Output the (x, y) coordinate of the center of the cell containing the given text.  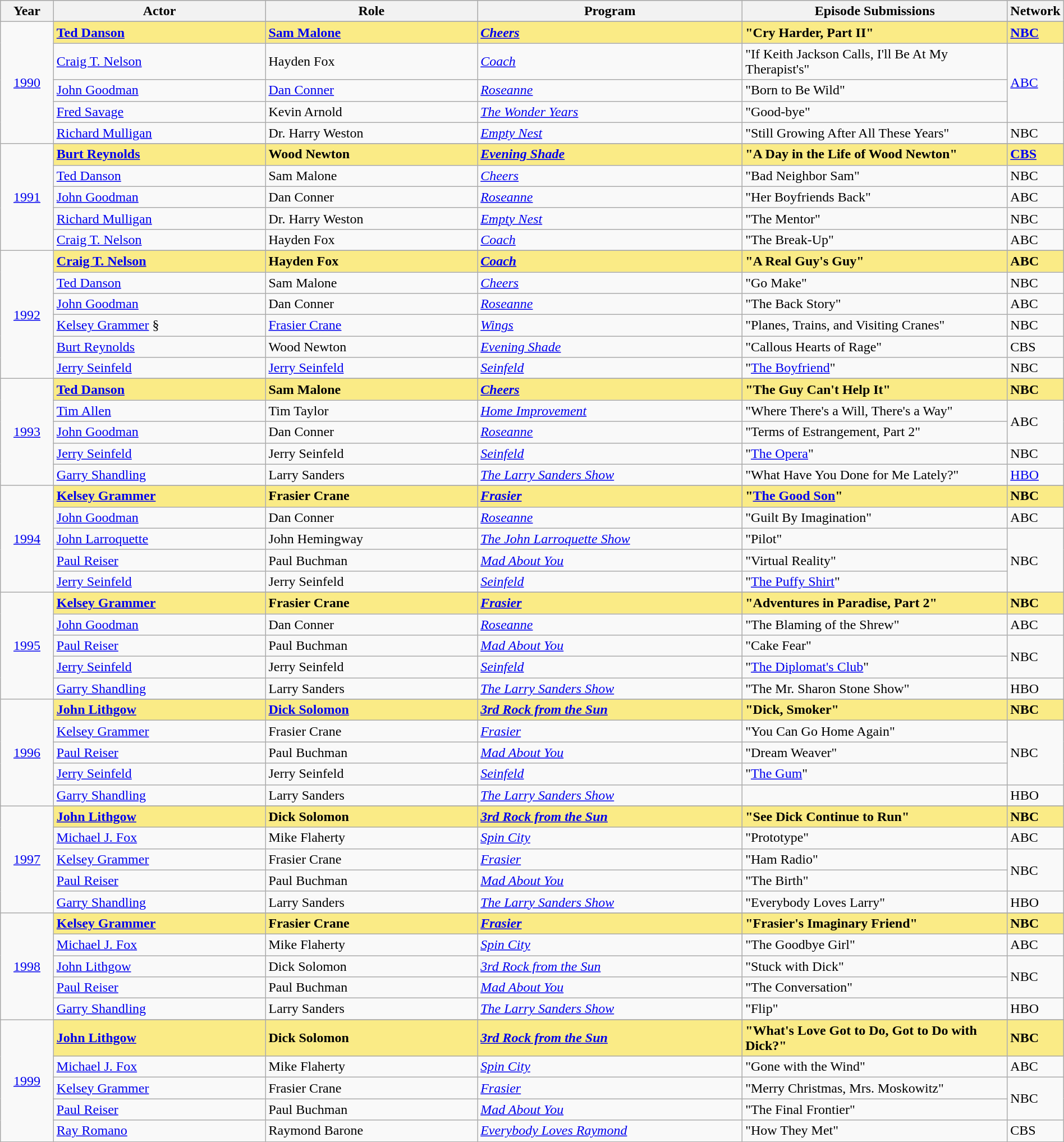
"A Real Guy's Guy" (875, 261)
1996 (27, 753)
"Terms of Estrangement, Part 2" (875, 432)
"The Final Frontier" (875, 1109)
"Callous Hearts of Rage" (875, 347)
Home Improvement (610, 411)
"Bad Neighbor Sam" (875, 176)
"Prototype" (875, 838)
"The Conversation" (875, 988)
"Her Boyfriends Back" (875, 197)
Kevin Arnold (372, 112)
Wings (610, 325)
"The Puffy Shirt" (875, 581)
Year (27, 11)
1995 (27, 645)
"Pilot" (875, 539)
"Frasier's Imaginary Friend" (875, 923)
"Where There's a Will, There's a Way" (875, 411)
"Virtual Reality" (875, 560)
"How They Met" (875, 1131)
"You Can Go Home Again" (875, 731)
Everybody Loves Raymond (610, 1131)
Episode Submissions (875, 11)
Raymond Barone (372, 1131)
"The Opera" (875, 453)
"The Mr. Sharon Stone Show" (875, 689)
"Gone with the Wind" (875, 1067)
"Cake Fear" (875, 646)
"Dick, Smoker" (875, 710)
"The Good Son" (875, 496)
"A Day in the Life of Wood Newton" (875, 154)
"Planes, Trains, and Visiting Cranes" (875, 325)
"Dream Weaver" (875, 753)
"The Guy Can't Help It" (875, 389)
John Larroquette (159, 539)
The John Larroquette Show (610, 539)
Tim Allen (159, 411)
1998 (27, 966)
1991 (27, 197)
"Ham Radio" (875, 859)
"See Dick Continue to Run" (875, 817)
"Flip" (875, 1009)
"Good-bye" (875, 112)
"Everybody Loves Larry" (875, 902)
Network (1035, 11)
"The Mentor" (875, 218)
Program (610, 11)
Kelsey Grammer § (159, 325)
Tim Taylor (372, 411)
"The Diplomat's Club" (875, 667)
"The Back Story" (875, 304)
"Adventures in Paradise, Part 2" (875, 603)
1997 (27, 859)
"Merry Christmas, Mrs. Moskowitz" (875, 1088)
1999 (27, 1081)
"What's Love Got to Do, Got to Do with Dick?" (875, 1038)
"What Have You Done for Me Lately?" (875, 475)
"Go Make" (875, 282)
"Stuck with Dick" (875, 966)
"Born to Be Wild" (875, 90)
Actor (159, 11)
1992 (27, 314)
"The Break-Up" (875, 240)
Role (372, 11)
John Hemingway (372, 539)
"The Boyfriend" (875, 368)
"Cry Harder, Part II" (875, 33)
"Still Growing After All These Years" (875, 133)
"The Goodbye Girl" (875, 944)
"The Birth" (875, 880)
"The Gum" (875, 774)
"The Blaming of the Shrew" (875, 625)
"If Keith Jackson Calls, I'll Be At My Therapist's" (875, 62)
Ray Romano (159, 1131)
The Wonder Years (610, 112)
"Guilt By Imagination" (875, 517)
1993 (27, 432)
1994 (27, 539)
Fred Savage (159, 112)
1990 (27, 83)
